For the text-containing cell, return its midpoint in [X, Y] coordinate format. 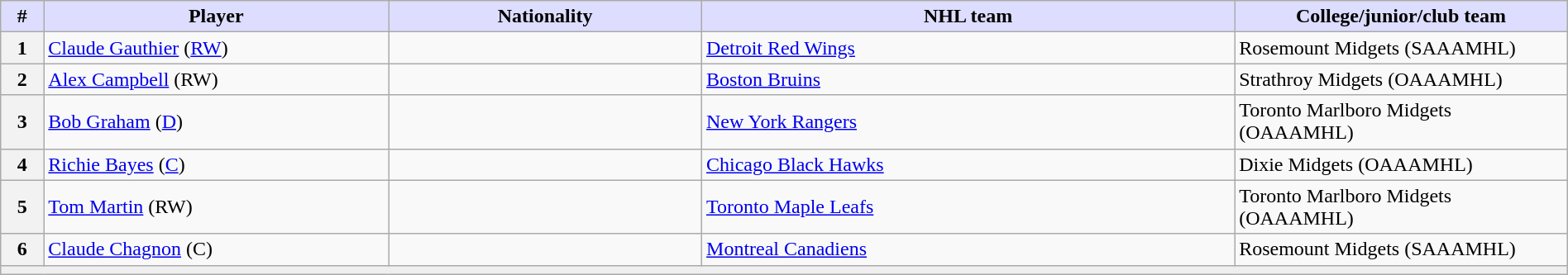
Dixie Midgets (OAAAMHL) [1401, 164]
NHL team [968, 17]
Toronto Maple Leafs [968, 206]
Nationality [546, 17]
Alex Campbell (RW) [217, 79]
Detroit Red Wings [968, 48]
Claude Gauthier (RW) [217, 48]
1 [22, 48]
6 [22, 249]
Strathroy Midgets (OAAAMHL) [1401, 79]
Claude Chagnon (C) [217, 249]
Player [217, 17]
Chicago Black Hawks [968, 164]
Boston Bruins [968, 79]
Bob Graham (D) [217, 122]
Richie Bayes (C) [217, 164]
New York Rangers [968, 122]
5 [22, 206]
Montreal Canadiens [968, 249]
College/junior/club team [1401, 17]
2 [22, 79]
3 [22, 122]
# [22, 17]
4 [22, 164]
Tom Martin (RW) [217, 206]
